Capture the cell that displays the provided text and extract its (x, y) central coordinate. 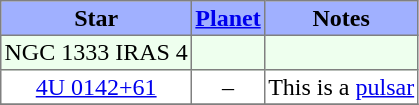
This is a pulsar (340, 87)
Notes (340, 18)
Planet (228, 18)
Star (96, 18)
– (228, 87)
NGC 1333 IRAS 4 (96, 52)
4U 0142+61 (96, 87)
